Locate the cell with the specified text and output its [X, Y] center coordinate. 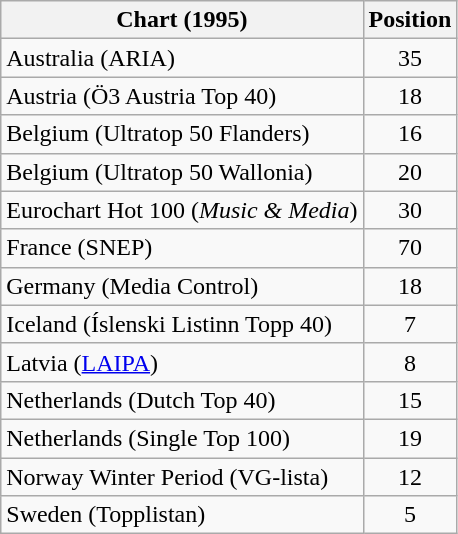
8 [410, 362]
Sweden (Topplistan) [182, 515]
7 [410, 324]
20 [410, 172]
19 [410, 438]
Austria (Ö3 Austria Top 40) [182, 96]
Netherlands (Dutch Top 40) [182, 400]
Eurochart Hot 100 (Music & Media) [182, 210]
5 [410, 515]
Belgium (Ultratop 50 Wallonia) [182, 172]
Latvia (LAIPA) [182, 362]
Position [410, 20]
Norway Winter Period (VG-lista) [182, 477]
30 [410, 210]
Netherlands (Single Top 100) [182, 438]
Iceland (Íslenski Listinn Topp 40) [182, 324]
15 [410, 400]
Australia (ARIA) [182, 58]
35 [410, 58]
Germany (Media Control) [182, 286]
Chart (1995) [182, 20]
12 [410, 477]
Belgium (Ultratop 50 Flanders) [182, 134]
70 [410, 248]
16 [410, 134]
France (SNEP) [182, 248]
